Search for the cell housing the specified text and yield its [X, Y] center coordinate. 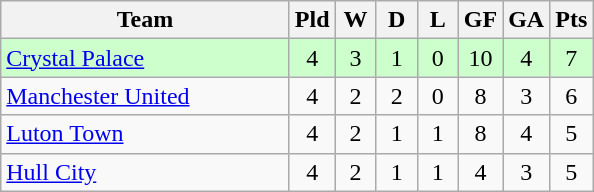
6 [572, 96]
Crystal Palace [146, 58]
W [356, 20]
Team [146, 20]
Pld [312, 20]
Manchester United [146, 96]
D [396, 20]
L [438, 20]
Pts [572, 20]
GF [480, 20]
GA [526, 20]
Luton Town [146, 134]
Hull City [146, 172]
10 [480, 58]
7 [572, 58]
